Extract the (X, Y) coordinate from the center of the cell holding the provided text.  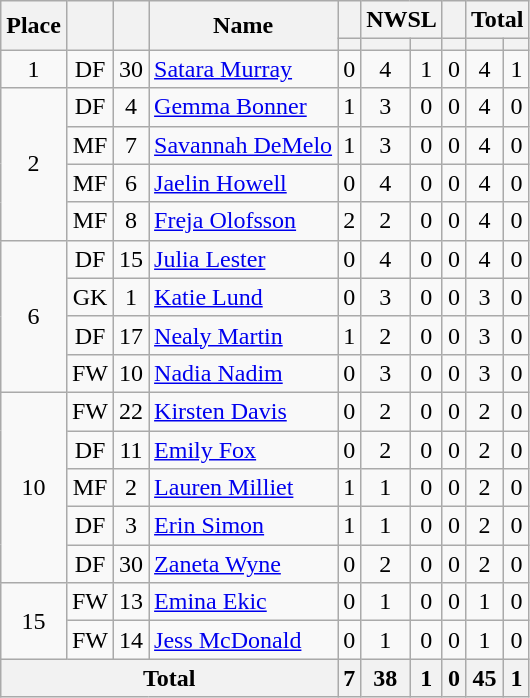
Julia Lester (244, 259)
Erin Simon (244, 526)
Place (34, 26)
Gemma Bonner (244, 107)
Jess McDonald (244, 640)
Kirsten Davis (244, 411)
Satara Murray (244, 69)
22 (132, 411)
11 (132, 449)
Name (244, 26)
Lauren Milliet (244, 488)
Nadia Nadim (244, 373)
13 (132, 602)
NWSL (402, 20)
Nealy Martin (244, 335)
8 (132, 221)
Zaneta Wyne (244, 564)
38 (386, 678)
Emina Ekic (244, 602)
45 (484, 678)
GK (90, 297)
Emily Fox (244, 449)
17 (132, 335)
Katie Lund (244, 297)
Freja Olofsson (244, 221)
Jaelin Howell (244, 183)
Savannah DeMelo (244, 145)
14 (132, 640)
